Search for the cell housing the specified text and yield its [X, Y] center coordinate. 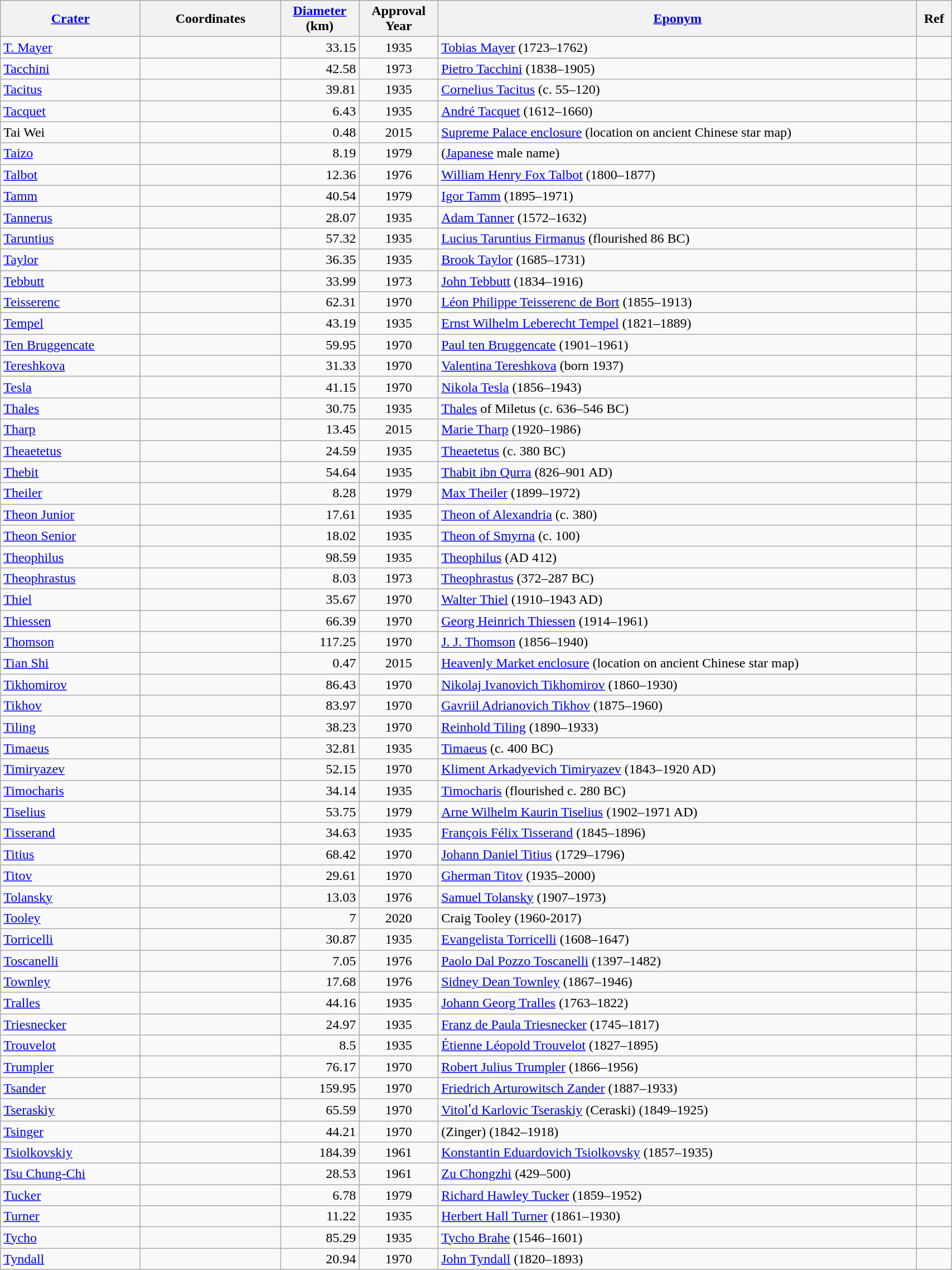
30.75 [320, 408]
Tannerus [70, 217]
8.28 [320, 493]
Tsinger [70, 1131]
Zu Chongzhi (429–500) [678, 1174]
Trumpler [70, 1067]
32.81 [320, 748]
Diameter(km) [320, 19]
Johann Georg Tralles (1763–1822) [678, 1003]
Tralles [70, 1003]
Friedrich Arturowitsch Zander (1887–1933) [678, 1088]
Taruntius [70, 238]
44.16 [320, 1003]
59.95 [320, 345]
Trouvelot [70, 1046]
Timiryazev [70, 769]
Craig Tooley (1960-2017) [678, 918]
Léon Philippe Teisserenc de Bort (1855–1913) [678, 302]
Herbert Hall Turner (1861–1930) [678, 1216]
98.59 [320, 557]
8.19 [320, 153]
J. J. Thomson (1856–1940) [678, 642]
7.05 [320, 960]
33.99 [320, 281]
40.54 [320, 196]
28.07 [320, 217]
Tacquet [70, 111]
Franz de Paula Triesnecker (1745–1817) [678, 1024]
Adam Tanner (1572–1632) [678, 217]
Tai Wei [70, 132]
Ernst Wilhelm Leberecht Tempel (1821–1889) [678, 324]
Georg Heinrich Thiessen (1914–1961) [678, 621]
Tucker [70, 1195]
ApprovalYear [399, 19]
68.42 [320, 854]
Konstantin Eduardovich Tsiolkovsky (1857–1935) [678, 1153]
T. Mayer [70, 47]
Timocharis (flourished c. 280 BC) [678, 791]
Torricelli [70, 939]
34.14 [320, 791]
36.35 [320, 259]
Tacitus [70, 90]
17.61 [320, 514]
Cornelius Tacitus (c. 55–120) [678, 90]
11.22 [320, 1216]
44.21 [320, 1131]
Paolo Dal Pozzo Toscanelli (1397–1482) [678, 960]
Gherman Titov (1935–2000) [678, 875]
Evangelista Torricelli (1608–1647) [678, 939]
66.39 [320, 621]
John Tyndall (1820–1893) [678, 1259]
117.25 [320, 642]
Tamm [70, 196]
Tacchini [70, 69]
Tian Shi [70, 663]
Tsiolkovskiy [70, 1153]
William Henry Fox Talbot (1800–1877) [678, 175]
7 [320, 918]
Thales of Miletus (c. 636–546 BC) [678, 408]
(Zinger) (1842–1918) [678, 1131]
85.29 [320, 1238]
Walter Thiel (1910–1943 AD) [678, 599]
83.97 [320, 706]
38.23 [320, 727]
29.61 [320, 875]
20.94 [320, 1259]
Tisserand [70, 833]
Tsu Chung-Chi [70, 1174]
8.5 [320, 1046]
Thabit ibn Qurra (826–901 AD) [678, 472]
17.68 [320, 982]
Heavenly Market enclosure (location on ancient Chinese star map) [678, 663]
76.17 [320, 1067]
Thiessen [70, 621]
Sidney Dean Townley (1867–1946) [678, 982]
Talbot [70, 175]
Theon of Smyrna (c. 100) [678, 536]
43.19 [320, 324]
Triesnecker [70, 1024]
Turner [70, 1216]
Theophrastus (372–287 BC) [678, 578]
86.43 [320, 685]
Coordinates [211, 19]
Tolansky [70, 897]
Crater [70, 19]
28.53 [320, 1174]
Lucius Taruntius Firmanus (flourished 86 BC) [678, 238]
John Tebbutt (1834–1916) [678, 281]
Titov [70, 875]
39.81 [320, 90]
(Japanese male name) [678, 153]
Paul ten Bruggencate (1901–1961) [678, 345]
Pietro Tacchini (1838–1905) [678, 69]
Gavriil Adrianovich Tikhov (1875–1960) [678, 706]
Brook Taylor (1685–1731) [678, 259]
André Tacquet (1612–1660) [678, 111]
Tseraskiy [70, 1110]
Timaeus [70, 748]
Robert Julius Trumpler (1866–1956) [678, 1067]
Theophrastus [70, 578]
Theiler [70, 493]
Thales [70, 408]
Taylor [70, 259]
Arne Wilhelm Kaurin Tiselius (1902–1971 AD) [678, 812]
Thiel [70, 599]
Timocharis [70, 791]
31.33 [320, 366]
159.95 [320, 1088]
Teisserenc [70, 302]
41.15 [320, 387]
13.03 [320, 897]
Tikhov [70, 706]
Tesla [70, 387]
184.39 [320, 1153]
30.87 [320, 939]
Tebbutt [70, 281]
Taizo [70, 153]
Tempel [70, 324]
Theaetetus [70, 451]
6.43 [320, 111]
Thebit [70, 472]
Igor Tamm (1895–1971) [678, 196]
Nikolaj Ivanovich Tikhomirov (1860–1930) [678, 685]
62.31 [320, 302]
24.97 [320, 1024]
Reinhold Tiling (1890–1933) [678, 727]
Tyndall [70, 1259]
Eponym [678, 19]
Tooley [70, 918]
35.67 [320, 599]
Tharp [70, 430]
53.75 [320, 812]
54.64 [320, 472]
65.59 [320, 1110]
Tikhomirov [70, 685]
Tiselius [70, 812]
42.58 [320, 69]
8.03 [320, 578]
François Félix Tisserand (1845–1896) [678, 833]
24.59 [320, 451]
2020 [399, 918]
Thomson [70, 642]
Kliment Arkadyevich Timiryazev (1843–1920 AD) [678, 769]
Ref [934, 19]
Vitolʹd Karlovic Tseraskiy (Ceraski) (1849–1925) [678, 1110]
34.63 [320, 833]
52.15 [320, 769]
33.15 [320, 47]
12.36 [320, 175]
Theon of Alexandria (c. 380) [678, 514]
Toscanelli [70, 960]
Tycho Brahe (1546–1601) [678, 1238]
Titius [70, 854]
Theophilus (AD 412) [678, 557]
Supreme Palace enclosure (location on ancient Chinese star map) [678, 132]
Tobias Mayer (1723–1762) [678, 47]
57.32 [320, 238]
0.48 [320, 132]
6.78 [320, 1195]
Townley [70, 982]
Theaetetus (c. 380 BC) [678, 451]
Tereshkova [70, 366]
Tycho [70, 1238]
Richard Hawley Tucker (1859–1952) [678, 1195]
Theon Junior [70, 514]
Étienne Léopold Trouvelot (1827–1895) [678, 1046]
Marie Tharp (1920–1986) [678, 430]
Valentina Tereshkova (born 1937) [678, 366]
Timaeus (c. 400 BC) [678, 748]
Johann Daniel Titius (1729–1796) [678, 854]
Samuel Tolansky (1907–1973) [678, 897]
13.45 [320, 430]
18.02 [320, 536]
Tiling [70, 727]
Max Theiler (1899–1972) [678, 493]
Tsander [70, 1088]
0.47 [320, 663]
Nikola Tesla (1856–1943) [678, 387]
Theon Senior [70, 536]
Ten Bruggencate [70, 345]
Theophilus [70, 557]
